Detect which cell encompasses the target text, then output its [X, Y] center coordinate. 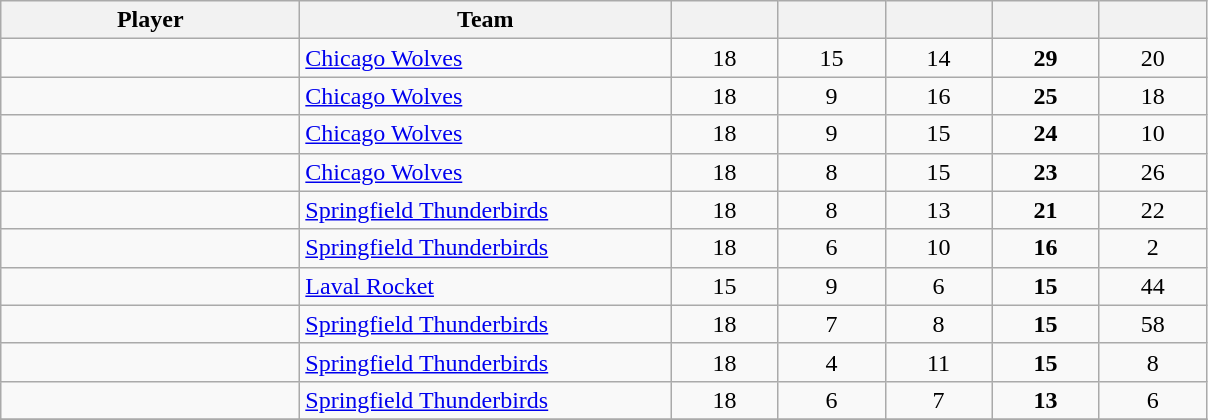
Team [486, 20]
29 [1046, 58]
2 [1152, 248]
14 [938, 58]
22 [1152, 210]
21 [1046, 210]
Laval Rocket [486, 286]
25 [1046, 96]
26 [1152, 172]
11 [938, 362]
58 [1152, 324]
20 [1152, 58]
Player [150, 20]
4 [832, 362]
23 [1046, 172]
44 [1152, 286]
24 [1046, 134]
